Locate the cell with the specified text and output its [X, Y] center coordinate. 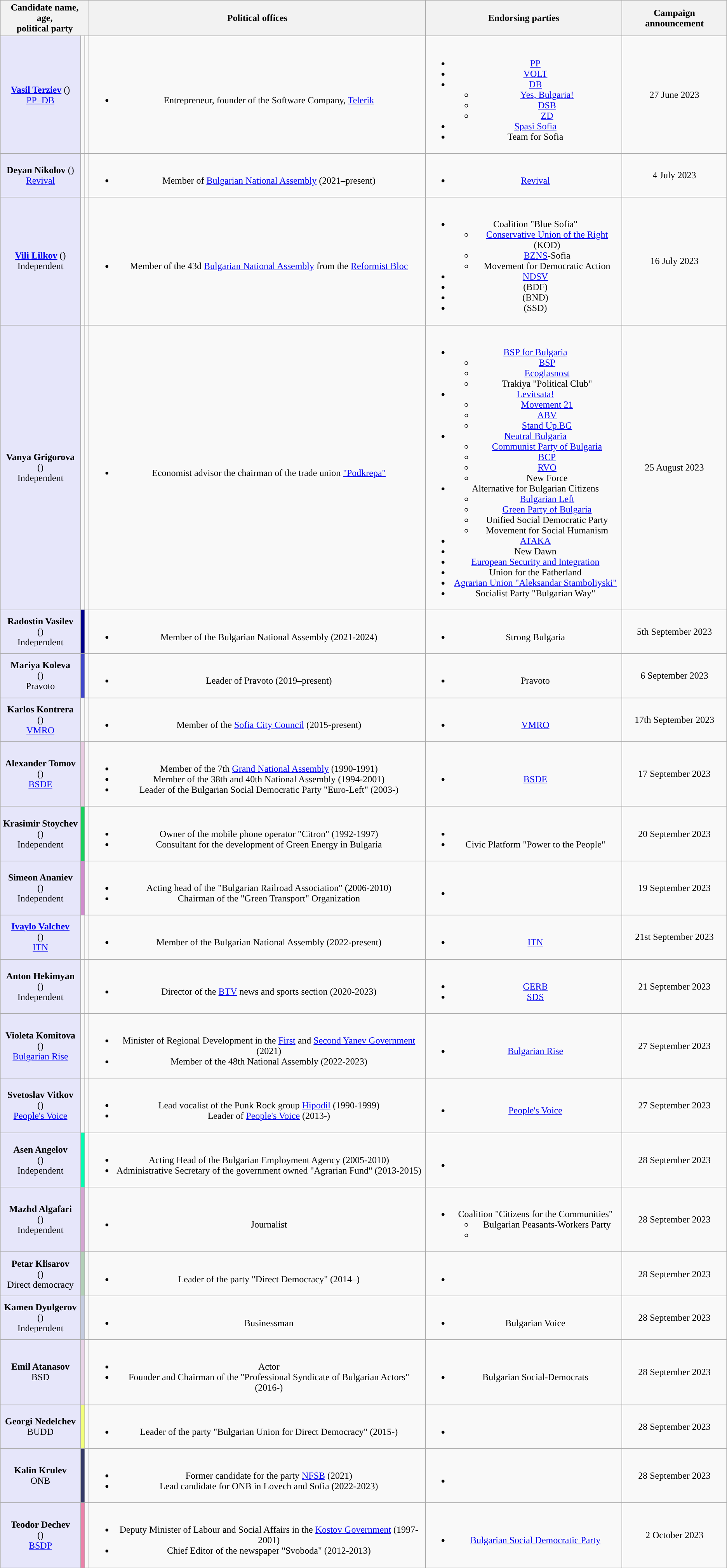
Asen Angelov()Independent [40, 1160]
Emil Atanasov BSD [40, 1372]
Coalition "Citizens for the Communities"Bulgarian Peasants-Workers Party [524, 1220]
Karlos Kontrera()VMRO [40, 720]
Owner of the mobile phone operator "Citron" (1992-1997)Consultant for the development of Green Energy in Bulgaria [257, 833]
Vasil Terziev ()PP–DB [40, 95]
Leader of Pravoto (2019–present) [257, 675]
Businessman [257, 1318]
17th September 2023 [674, 720]
Ivaylo Valchev()ITN [40, 937]
Bulgarian Voice [524, 1318]
Pravoto [524, 675]
Vili Lilkov ()Independent [40, 261]
Deputy Minister of Labour and Social Affairs in the Kostov Government (1997-2001)Chief Editor of the newspaper "Svoboda" (2012-2013) [257, 1535]
Director of the BTV news and sports section (2020-2023) [257, 986]
5th September 2023 [674, 632]
BSDE [524, 774]
Member of the Bulgarian National Assembly (2021-2024) [257, 632]
Kalin Krulev ONB [40, 1476]
Bulgarian Rise [524, 1046]
Acting head of the "Bulgarian Railroad Association" (2006-2010)Chairman of the "Green Transport" Organization [257, 888]
2 October 2023 [674, 1535]
Bulgarian Social-Democrats [524, 1372]
Radostin Vasilev()Independent [40, 632]
People's Voice [524, 1106]
Campaign announcement [674, 18]
Former candidate for the party NFSB (2021)Lead candidate for ONB in Lovech and Sofia (2022-2023) [257, 1476]
Krasimir Stoychev()Independent [40, 833]
PPVOLTDBYes, Bulgaria!DSBZDSpasi SofiaTeam for Sofia [524, 95]
21 September 2023 [674, 986]
Simeon Ananiev()Independent [40, 888]
Teodor Dechev()BSDP [40, 1535]
Violeta Komitova()Bulgarian Rise [40, 1046]
Acting Head of the Bulgarian Employment Agency (2005-2010)Administrative Secretary of the government owned "Agrarian Fund" (2013-2015) [257, 1160]
17 September 2023 [674, 774]
Coalition "Blue Sofia"Conservative Union of the Right (KOD)BZNS-SofiaMovement for Democratic ActionNDSV (BDF) (BND) (SSD) [524, 261]
Candidate name, age,political party [45, 18]
Mariya Koleva()Pravoto [40, 675]
Bulgarian Social Democratic Party [524, 1535]
Lead vocalist of the Punk Rock group Hipodil (1990-1999)Leader of People's Voice (2013-) [257, 1106]
Deyan Nikolov ()Revival [40, 175]
Entrepreneur, founder of the Software Company, Telerik [257, 95]
Journalist [257, 1220]
25 August 2023 [674, 467]
4 July 2023 [674, 175]
Alexander Tomov()BSDE [40, 774]
ActorFounder and Chairman of the "Professional Syndicate of Bulgarian Actors" (2016-) [257, 1372]
Political offices [257, 18]
Anton Hekimyan()Independent [40, 986]
Petar Klisarov()Direct democracy [40, 1274]
21st September 2023 [674, 937]
Mazhd Algafari()Independent [40, 1220]
Leader of the party "Bulgarian Union for Direct Democracy" (2015-) [257, 1426]
6 September 2023 [674, 675]
Kamen Dyulgerov() Independent [40, 1318]
Member of Bulgarian National Assembly (2021–present) [257, 175]
ITN [524, 937]
Georgi Nedelchev BUDD [40, 1426]
Member of the 43d Bulgarian National Assembly from the Reformist Bloc [257, 261]
Civic Platform "Power to the People" [524, 833]
Economist advisor the chairman of the trade union "Podkrepa" [257, 467]
Vanya Grigorova ()Independent [40, 467]
GERBSDS [524, 986]
Revival [524, 175]
Member of the Bulgarian National Assembly (2022-present) [257, 937]
Strong Bulgaria [524, 632]
Leader of the party "Direct Democracy" (2014–) [257, 1274]
19 September 2023 [674, 888]
16 July 2023 [674, 261]
27 June 2023 [674, 95]
Endorsing parties [524, 18]
20 September 2023 [674, 833]
Minister of Regional Development in the First and Second Yanev Government (2021)Member of the 48th National Assembly (2022-2023) [257, 1046]
VMRO [524, 720]
Member of the Sofia City Council (2015-present) [257, 720]
Svetoslav Vitkov()People's Voice [40, 1106]
